Return (X, Y) of the center of cell containing provided text 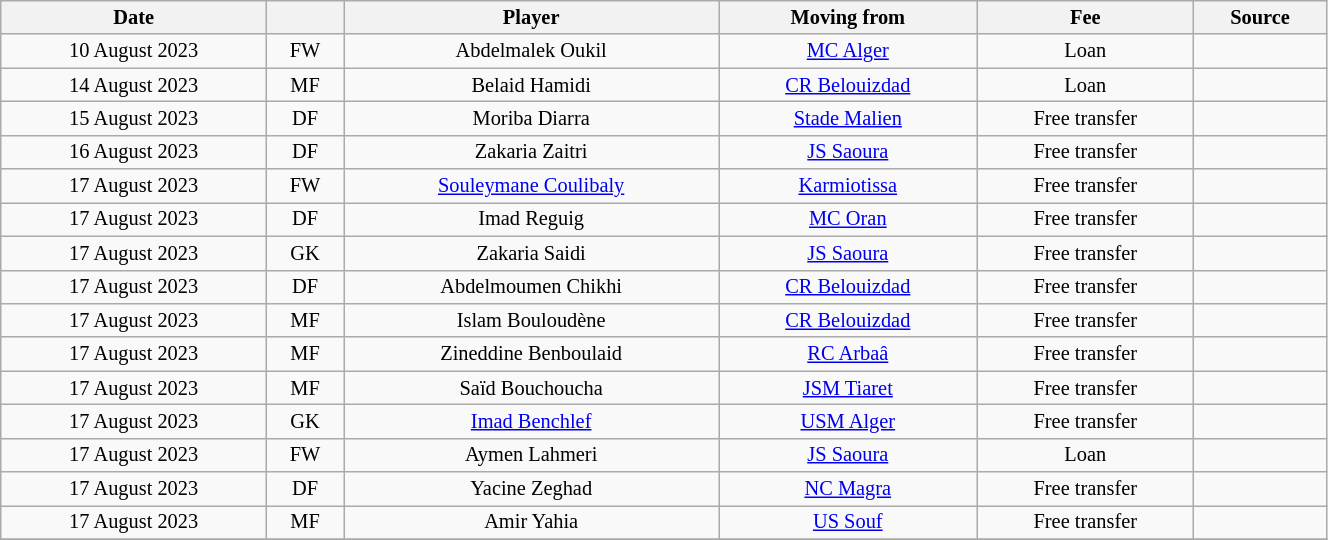
Amir Yahia (532, 522)
14 August 2023 (134, 85)
Zakaria Saidi (532, 253)
Moving from (848, 17)
Imad Reguig (532, 219)
USM Alger (848, 421)
Imad Benchlef (532, 421)
15 August 2023 (134, 118)
Karmiotissa (848, 186)
16 August 2023 (134, 152)
RC Arbaâ (848, 354)
10 August 2023 (134, 51)
Zakaria Zaitri (532, 152)
Aymen Lahmeri (532, 455)
Stade Malien (848, 118)
Islam Bouloudène (532, 320)
Abdelmalek Oukil (532, 51)
Moriba Diarra (532, 118)
Date (134, 17)
Belaid Hamidi (532, 85)
Yacine Zeghad (532, 489)
Zineddine Benboulaid (532, 354)
Source (1260, 17)
Player (532, 17)
Fee (1086, 17)
Souleymane Coulibaly (532, 186)
MC Oran (848, 219)
NC Magra (848, 489)
Saïd Bouchoucha (532, 388)
Abdelmoumen Chikhi (532, 287)
MC Alger (848, 51)
JSM Tiaret (848, 388)
US Souf (848, 522)
